For the text-containing cell, return its midpoint in (x, y) coordinate format. 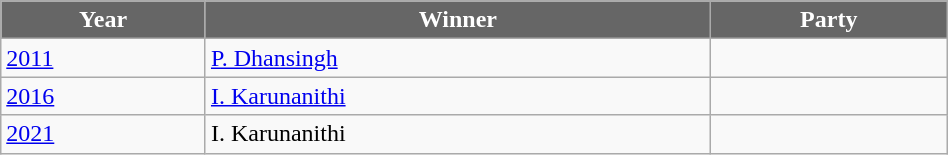
2011 (104, 58)
Year (104, 20)
P. Dhansingh (458, 58)
2016 (104, 96)
2021 (104, 134)
Winner (458, 20)
Party (828, 20)
